Return [x, y] of the center of cell containing provided text 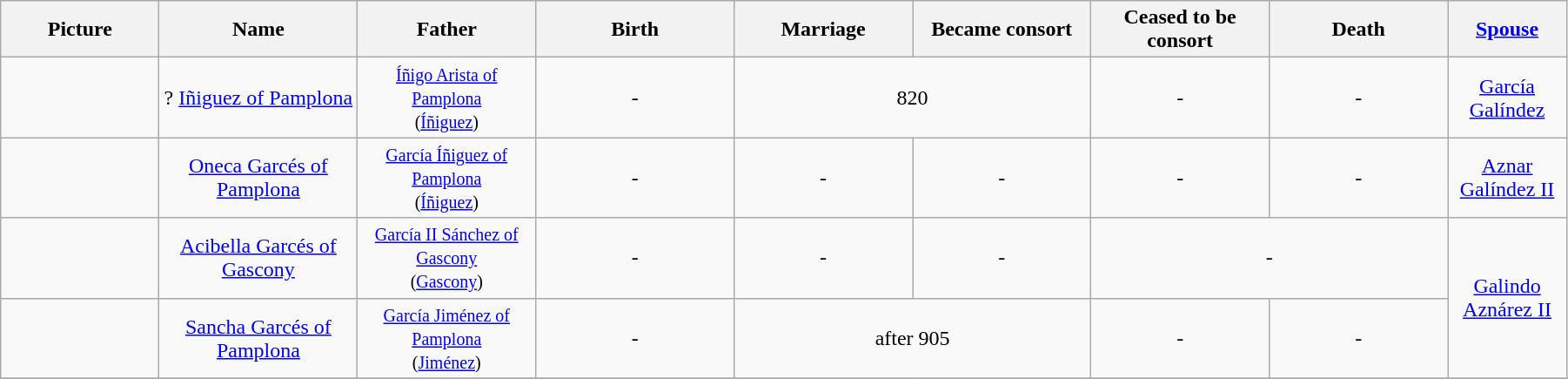
Sancha Garcés of Pamplona [258, 338]
García II Sánchez of Gascony(Gascony) [447, 258]
Acibella Garcés of Gascony [258, 258]
García Jiménez of Pamplona(Jiménez) [447, 338]
Became consort [1002, 30]
García Galíndez [1507, 98]
? Iñiguez of Pamplona [258, 98]
Picture [80, 30]
Galindo Aznárez II [1507, 298]
Aznar Galíndez II [1507, 178]
García Íñiguez of Pamplona(Íñiguez) [447, 178]
Ceased to be consort [1180, 30]
after 905 [913, 338]
Spouse [1507, 30]
Birth [635, 30]
Father [447, 30]
Marriage [823, 30]
Name [258, 30]
Oneca Garcés of Pamplona [258, 178]
820 [913, 98]
Íñigo Arista of Pamplona(Íñiguez) [447, 98]
Death [1359, 30]
